Determine the (X, Y) coordinate at the center of the cell enclosing the given text.  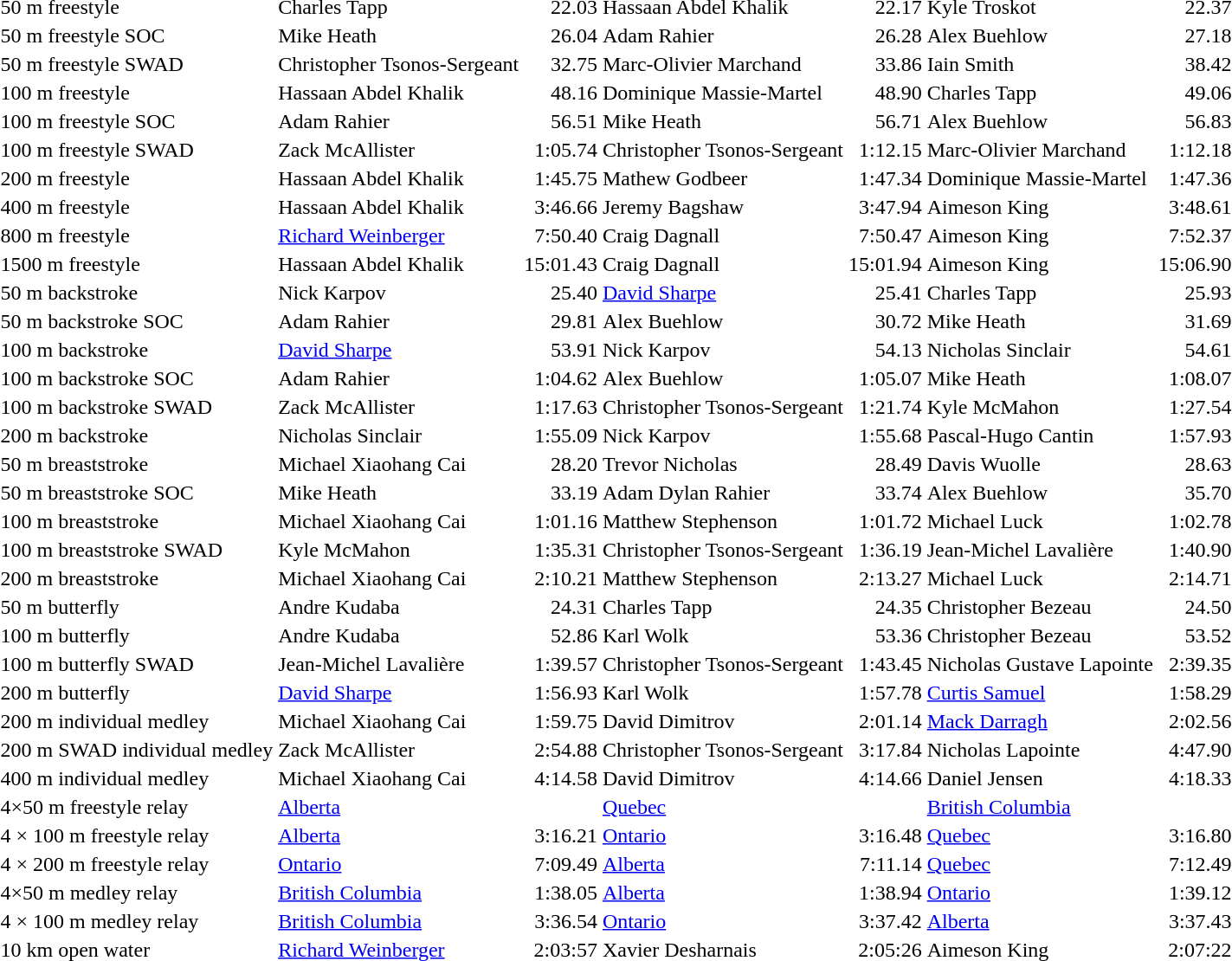
Nicholas Gustave Lapointe (1040, 664)
1:36.19 (885, 550)
Richard Weinberger (398, 235)
1:05.07 (885, 378)
54.13 (885, 350)
1:04.62 (561, 378)
3:16.48 (885, 835)
3:46.66 (561, 207)
24.31 (561, 607)
7:50.47 (885, 235)
2:13.27 (885, 578)
56.51 (561, 121)
33.74 (885, 493)
1:43.45 (885, 664)
Mathew Godbeer (722, 178)
1:56.93 (561, 693)
1:12.15 (885, 150)
25.41 (885, 293)
26.04 (561, 35)
1:35.31 (561, 550)
1:59.75 (561, 721)
15:01.94 (885, 264)
Jeremy Bagshaw (722, 207)
1:01.16 (561, 521)
1:38.94 (885, 893)
53.91 (561, 350)
4:14.58 (561, 778)
3:47.94 (885, 207)
33.86 (885, 64)
1:05.74 (561, 150)
29.81 (561, 321)
7:11.14 (885, 864)
1:55.68 (885, 435)
Trevor Nicholas (722, 464)
4:14.66 (885, 778)
32.75 (561, 64)
2:10.21 (561, 578)
24.35 (885, 607)
1:47.34 (885, 178)
2:54.88 (561, 750)
1:38.05 (561, 893)
25.40 (561, 293)
Davis Wuolle (1040, 464)
1:57.78 (885, 693)
7:50.40 (561, 235)
15:01.43 (561, 264)
1:55.09 (561, 435)
Pascal-Hugo Cantin (1040, 435)
26.28 (885, 35)
48.16 (561, 93)
48.90 (885, 93)
Daniel Jensen (1040, 778)
1:21.74 (885, 407)
30.72 (885, 321)
Nicholas Lapointe (1040, 750)
1:45.75 (561, 178)
1:39.57 (561, 664)
56.71 (885, 121)
1:01.72 (885, 521)
3:16.21 (561, 835)
28.49 (885, 464)
Iain Smith (1040, 64)
Mack Darragh (1040, 721)
Adam Dylan Rahier (722, 493)
3:17.84 (885, 750)
52.86 (561, 635)
1:17.63 (561, 407)
7:09.49 (561, 864)
53.36 (885, 635)
3:37.42 (885, 921)
3:36.54 (561, 921)
33.19 (561, 493)
Curtis Samuel (1040, 693)
28.20 (561, 464)
2:01.14 (885, 721)
